Determine the (x, y) coordinate at the center of the cell enclosing the given text.  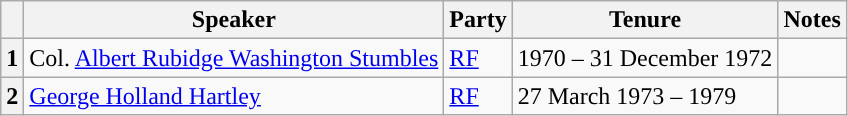
Notes (812, 20)
27 March 1973 – 1979 (645, 96)
Party (478, 20)
1 (12, 58)
Speaker (234, 20)
George Holland Hartley (234, 96)
1970 – 31 December 1972 (645, 58)
2 (12, 96)
Tenure (645, 20)
Col. Albert Rubidge Washington Stumbles (234, 58)
